Extract the [x, y] coordinate from the center of the cell holding the provided text.  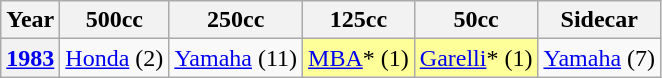
Yamaha (7) [600, 58]
125cc [359, 20]
500cc [114, 20]
Garelli* (1) [476, 58]
MBA* (1) [359, 58]
Sidecar [600, 20]
250cc [236, 20]
Year [30, 20]
Yamaha (11) [236, 58]
Honda (2) [114, 58]
1983 [30, 58]
50cc [476, 20]
